Find where the given text appears and provide that cell's center as (x, y) coordinate. 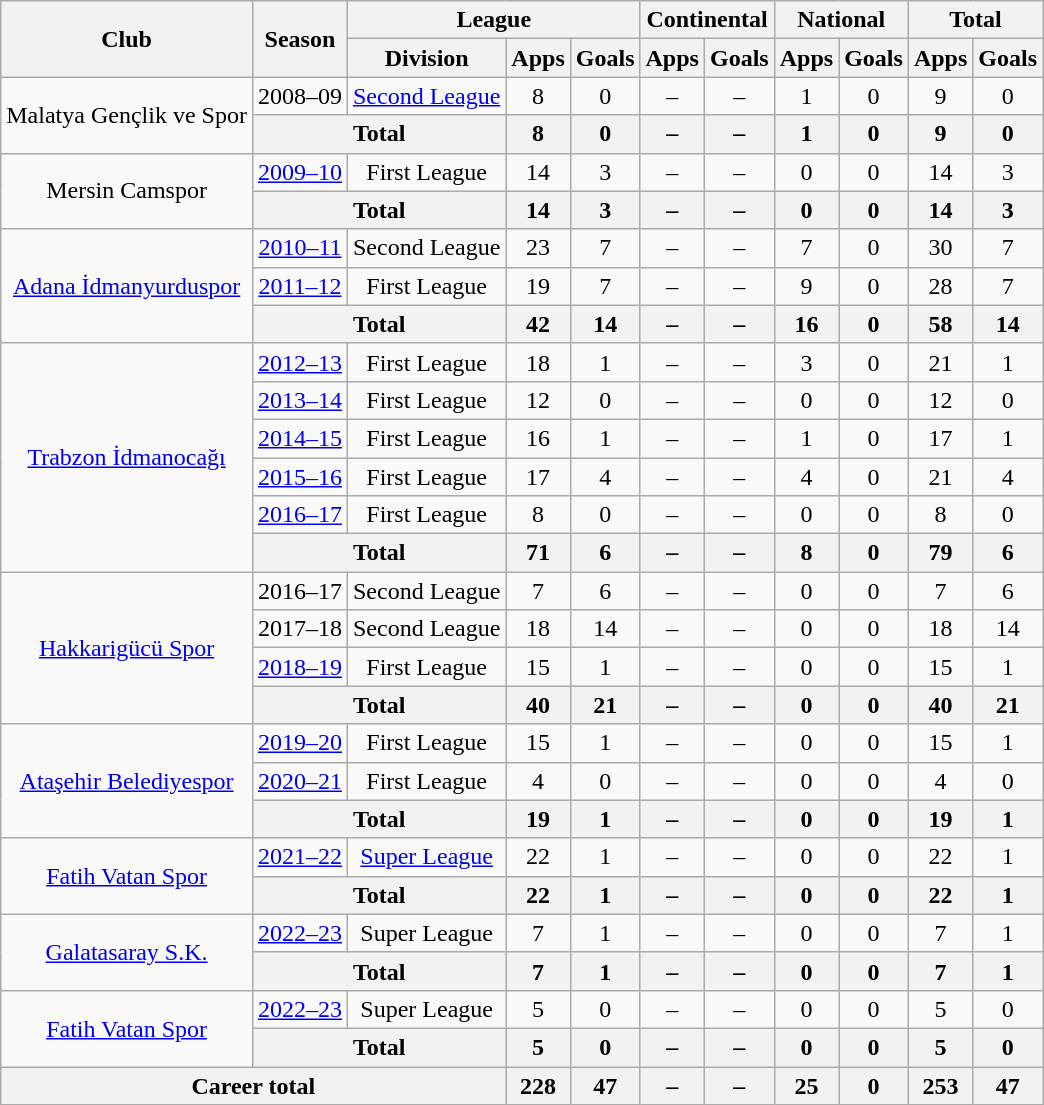
League (494, 20)
Club (127, 39)
Trabzon İdmanocağı (127, 457)
2011–12 (300, 286)
National (841, 20)
Galatasaray S.K. (127, 952)
28 (940, 286)
2019–20 (300, 743)
2013–14 (300, 400)
79 (940, 553)
2020–21 (300, 781)
23 (538, 248)
Continental (707, 20)
25 (806, 1085)
2018–19 (300, 667)
Malatya Gençlik ve Spor (127, 115)
2009–10 (300, 172)
2010–11 (300, 248)
Career total (254, 1085)
2015–16 (300, 477)
2012–13 (300, 362)
253 (940, 1085)
Adana İdmanyurduspor (127, 286)
2014–15 (300, 438)
Hakkarigücü Spor (127, 648)
30 (940, 248)
Mersin Camspor (127, 191)
2008–09 (300, 96)
42 (538, 324)
228 (538, 1085)
2021–22 (300, 857)
Division (426, 58)
58 (940, 324)
Ataşehir Belediyespor (127, 781)
2017–18 (300, 629)
71 (538, 553)
Season (300, 39)
